Search for the cell housing the specified text and yield its (x, y) center coordinate. 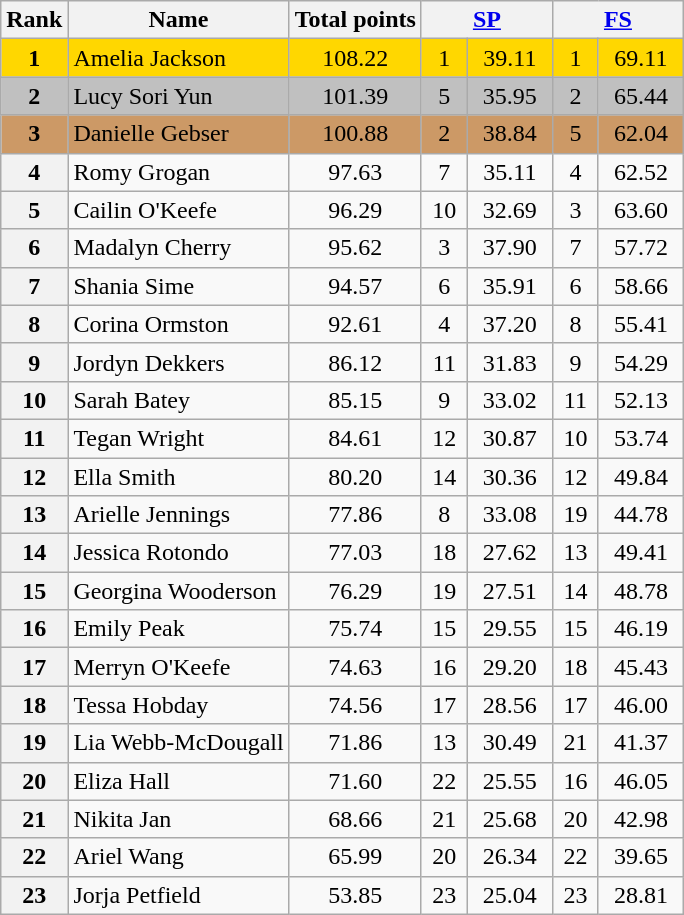
63.60 (640, 210)
31.83 (510, 362)
Rank (34, 20)
29.55 (510, 629)
85.15 (355, 400)
25.68 (510, 819)
Merryn O'Keefe (178, 667)
Romy Grogan (178, 172)
Nikita Jan (178, 819)
28.81 (640, 895)
46.19 (640, 629)
58.66 (640, 286)
95.62 (355, 248)
33.02 (510, 400)
53.85 (355, 895)
68.66 (355, 819)
Shania Sime (178, 286)
28.56 (510, 705)
96.29 (355, 210)
Lia Webb-McDougall (178, 743)
71.60 (355, 781)
77.03 (355, 553)
Ariel Wang (178, 857)
100.88 (355, 134)
Name (178, 20)
35.11 (510, 172)
84.61 (355, 438)
62.04 (640, 134)
69.11 (640, 58)
39.65 (640, 857)
65.44 (640, 96)
Amelia Jackson (178, 58)
35.91 (510, 286)
27.51 (510, 591)
74.63 (355, 667)
SP (486, 20)
Emily Peak (178, 629)
Jordyn Dekkers (178, 362)
80.20 (355, 477)
Danielle Gebser (178, 134)
65.99 (355, 857)
42.98 (640, 819)
33.08 (510, 515)
37.90 (510, 248)
44.78 (640, 515)
Sarah Batey (178, 400)
FS (618, 20)
45.43 (640, 667)
55.41 (640, 324)
25.55 (510, 781)
97.63 (355, 172)
Corina Ormston (178, 324)
74.56 (355, 705)
Jessica Rotondo (178, 553)
25.04 (510, 895)
32.69 (510, 210)
Eliza Hall (178, 781)
Total points (355, 20)
30.36 (510, 477)
Jorja Petfield (178, 895)
Tessa Hobday (178, 705)
54.29 (640, 362)
57.72 (640, 248)
76.29 (355, 591)
49.41 (640, 553)
35.95 (510, 96)
53.74 (640, 438)
Ella Smith (178, 477)
101.39 (355, 96)
52.13 (640, 400)
94.57 (355, 286)
Madalyn Cherry (178, 248)
108.22 (355, 58)
Cailin O'Keefe (178, 210)
71.86 (355, 743)
Georgina Wooderson (178, 591)
30.87 (510, 438)
26.34 (510, 857)
Lucy Sori Yun (178, 96)
75.74 (355, 629)
41.37 (640, 743)
86.12 (355, 362)
46.05 (640, 781)
77.86 (355, 515)
38.84 (510, 134)
Tegan Wright (178, 438)
46.00 (640, 705)
39.11 (510, 58)
49.84 (640, 477)
27.62 (510, 553)
62.52 (640, 172)
Arielle Jennings (178, 515)
92.61 (355, 324)
29.20 (510, 667)
37.20 (510, 324)
48.78 (640, 591)
30.49 (510, 743)
